Find where the given text appears and provide that cell's center as (x, y) coordinate. 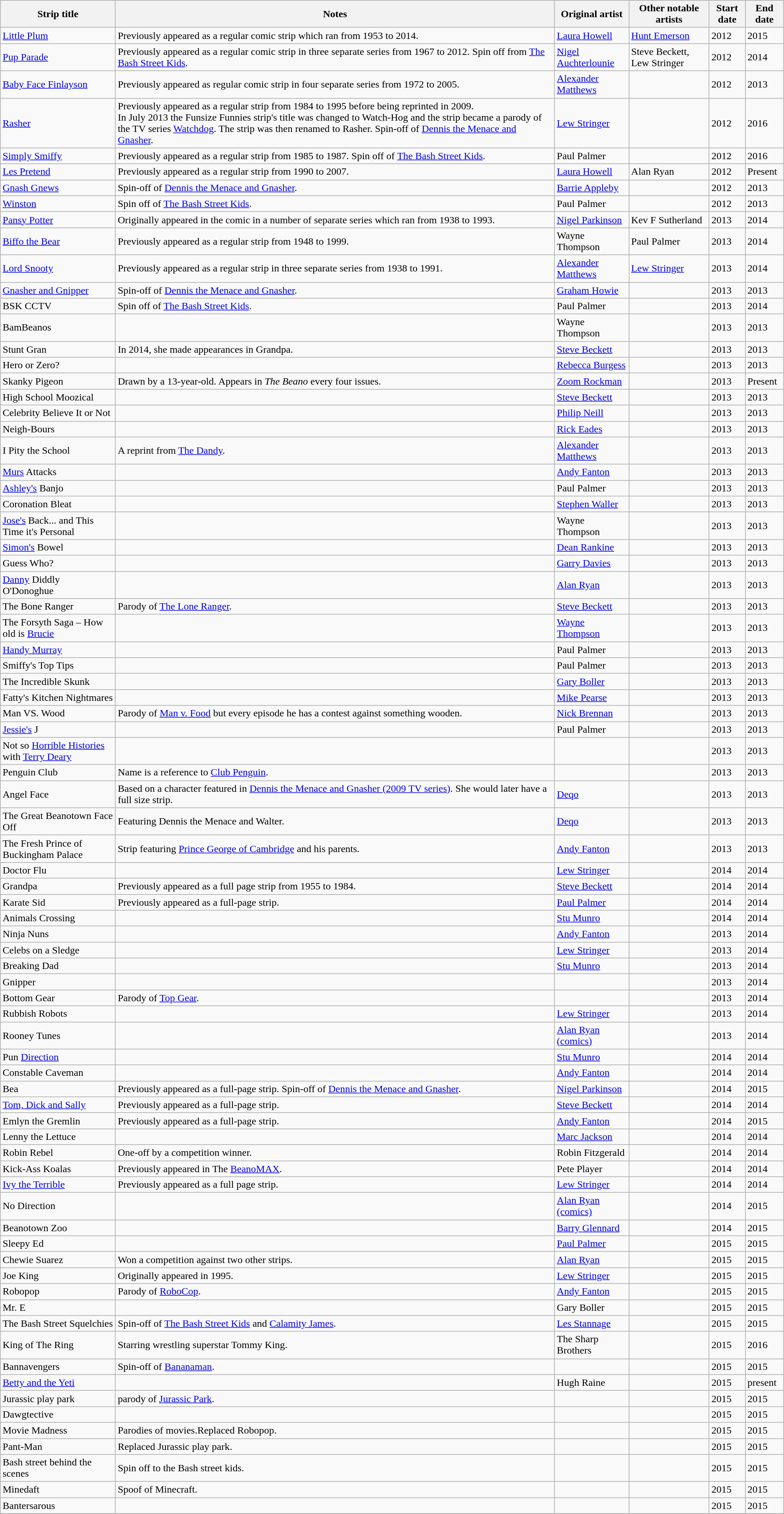
Bantersarous (58, 1506)
Rick Eades (591, 429)
Little Plum (58, 36)
Mr. E (58, 1307)
Hero or Zero? (58, 365)
Ashley's Banjo (58, 488)
Neigh-Bours (58, 429)
Stunt Gran (58, 349)
Kev F Sutherland (669, 220)
Strip title (58, 14)
No Direction (58, 1207)
Based on a character featured in Dennis the Menace and Gnasher (2009 TV series). She would later have a full size strip. (335, 794)
Ninja Nuns (58, 934)
Pant-Man (58, 1447)
Lenny the Lettuce (58, 1137)
parody of Jurassic Park. (335, 1398)
Previously appeared as a full-page strip. Spin-off of Dennis the Menace and Gnasher. (335, 1089)
Spoof of Minecraft. (335, 1490)
Drawn by a 13-year-old. Appears in The Beano every four issues. (335, 381)
Garry Davies (591, 563)
Pansy Potter (58, 220)
Not so Horrible Histories with Terry Deary (58, 751)
Angel Face (58, 794)
Featuring Dennis the Menace and Walter. (335, 821)
Betty and the Yeti (58, 1382)
Murs Attacks (58, 472)
Handy Murray (58, 650)
Spin-off of Bananaman. (335, 1367)
Philip Neill (591, 413)
Robopop (58, 1292)
Dean Rankine (591, 547)
The Bash Street Squelchies (58, 1323)
Graham Howie (591, 290)
The Great Beanotown Face Off (58, 821)
Originally appeared in 1995. (335, 1276)
Previously appeared as regular comic strip in four separate series from 1972 to 2005. (335, 85)
Ivy the Terrible (58, 1185)
Parodies of movies.Replaced Robopop. (335, 1430)
Joe King (58, 1276)
Penguin Club (58, 773)
Beanotown Zoo (58, 1228)
Replaced Jurassic play park. (335, 1447)
Jose's Back... and This Time it's Personal (58, 525)
Parody of Man v. Food but every episode he has a contest against something wooden. (335, 713)
Dawgtective (58, 1414)
Pup Parade (58, 57)
Doctor Flu (58, 870)
Parody of RoboCop. (335, 1292)
Robin Fitzgerald (591, 1152)
Emlyn the Gremlin (58, 1121)
Previously appeared as a full page strip. (335, 1185)
Previously appeared as a regular strip from 1990 to 2007. (335, 172)
BSK CCTV (58, 306)
Previously appeared as a regular strip from 1948 to 1999. (335, 241)
The Fresh Prince of Buckingham Palace (58, 849)
Jurassic play park (58, 1398)
Sleepy Ed (58, 1244)
Kick-Ass Koalas (58, 1168)
Pun Direction (58, 1057)
Start date (727, 14)
Baby Face Finlayson (58, 85)
Karate Sid (58, 902)
Coronation Bleat (58, 504)
Parody of Top Gear. (335, 998)
Barry Glennard (591, 1228)
Rooney Tunes (58, 1036)
Winston (58, 204)
Guess Who? (58, 563)
Nigel Auchterlounie (591, 57)
Celebs on a Sledge (58, 950)
Minedaft (58, 1490)
High School Moozical (58, 397)
Fatty's Kitchen Nightmares (58, 698)
Bea (58, 1089)
Name is a reference to Club Penguin. (335, 773)
Spin-off of The Bash Street Kids and Calamity James. (335, 1323)
Mike Pearse (591, 698)
Previously appeared as a regular comic strip in three separate series from 1967 to 2012. Spin off from The Bash Street Kids. (335, 57)
Les Stannage (591, 1323)
present (764, 1382)
The Incredible Skunk (58, 682)
Pete Player (591, 1168)
Bash street behind the scenes (58, 1468)
King of The Ring (58, 1345)
Gnipper (58, 982)
Jessie's J (58, 729)
Previously appeared as a regular strip from 1985 to 1987. Spin off of The Bash Street Kids. (335, 156)
Marc Jackson (591, 1137)
Previously appeared as a full page strip from 1955 to 1984. (335, 886)
Bannavengers (58, 1367)
Stephen Waller (591, 504)
Biffo the Bear (58, 241)
Won a competition against two other strips. (335, 1260)
Previously appeared as a regular strip in three separate series from 1938 to 1991. (335, 268)
Robin Rebel (58, 1152)
Breaking Dad (58, 966)
Previously appeared in The BeanoMAX. (335, 1168)
The Bone Ranger (58, 607)
Strip featuring Prince George of Cambridge and his parents. (335, 849)
Grandpa (58, 886)
Original artist (591, 14)
Spin off to the Bash street kids. (335, 1468)
Constable Caveman (58, 1073)
Starring wrestling superstar Tommy King. (335, 1345)
Man VS. Wood (58, 713)
Rebecca Burgess (591, 365)
Parody of The Lone Ranger. (335, 607)
Simon's Bowel (58, 547)
Zoom Rockman (591, 381)
Notes (335, 14)
Movie Madness (58, 1430)
Barrie Appleby (591, 188)
Rasher (58, 123)
I Pity the School (58, 451)
Rubbish Robots (58, 1014)
Hunt Emerson (669, 36)
A reprint from The Dandy. (335, 451)
Skanky Pigeon (58, 381)
Bottom Gear (58, 998)
Gnash Gnews (58, 188)
Chewie Suarez (58, 1260)
Other notable artists (669, 14)
The Forsyth Saga – How old is Brucie (58, 628)
Les Pretend (58, 172)
Danny Diddly O'Donoghue (58, 585)
Originally appeared in the comic in a number of separate series which ran from 1938 to 1993. (335, 220)
End date (764, 14)
Celebrity Believe It or Not (58, 413)
Smiffy's Top Tips (58, 666)
Simply Smiffy (58, 156)
In 2014, she made appearances in Grandpa. (335, 349)
Nick Brennan (591, 713)
Steve Beckett, Lew Stringer (669, 57)
The Sharp Brothers (591, 1345)
BamBeanos (58, 328)
Animals Crossing (58, 918)
Tom, Dick and Sally (58, 1105)
Lord Snooty (58, 268)
Hugh Raine (591, 1382)
One-off by a competition winner. (335, 1152)
Gnasher and Gnipper (58, 290)
Previously appeared as a regular comic strip which ran from 1953 to 2014. (335, 36)
